Output the [x, y] coordinate of the center of the cell containing the given text.  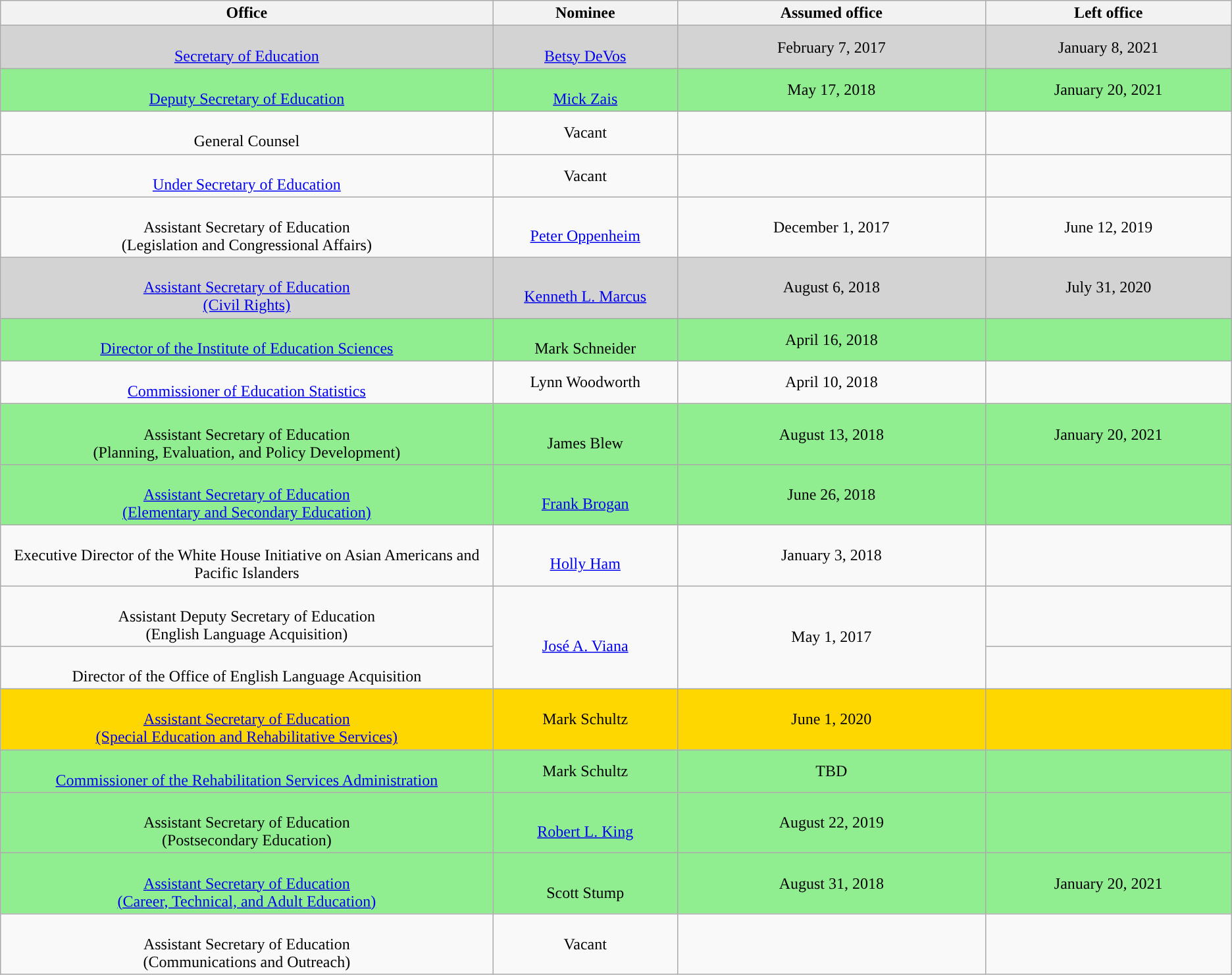
José A. Viana [586, 637]
July 31, 2020 [1108, 288]
August 6, 2018 [832, 288]
February 7, 2017 [832, 47]
August 31, 2018 [832, 883]
Office [247, 13]
May 1, 2017 [832, 637]
Director of the Institute of Education Sciences [247, 340]
Robert L. King [586, 823]
Commissioner of Education Statistics [247, 382]
Lynn Woodworth [586, 382]
August 13, 2018 [832, 434]
Assistant Secretary of Education(Planning, Evaluation, and Policy Development) [247, 434]
June 26, 2018 [832, 494]
General Counsel [247, 133]
Betsy DeVos [586, 47]
TBD [832, 772]
Deputy Secretary of Education [247, 90]
James Blew [586, 434]
Assistant Secretary of Education(Civil Rights) [247, 288]
June 1, 2020 [832, 720]
Left office [1108, 13]
January 3, 2018 [832, 555]
April 16, 2018 [832, 340]
Frank Brogan [586, 494]
June 12, 2019 [1108, 227]
May 17, 2018 [832, 90]
Holly Ham [586, 555]
Assistant Secretary of Education(Legislation and Congressional Affairs) [247, 227]
Assistant Secretary of Education(Career, Technical, and Adult Education) [247, 883]
Assistant Secretary of Education(Communications and Outreach) [247, 944]
April 10, 2018 [832, 382]
August 22, 2019 [832, 823]
Assistant Secretary of Education(Special Education and Rehabilitative Services) [247, 720]
Assistant Secretary of Education(Elementary and Secondary Education) [247, 494]
Scott Stump [586, 883]
Assistant Secretary of Education(Postsecondary Education) [247, 823]
Under Secretary of Education [247, 175]
Executive Director of the White House Initiative on Asian Americans and Pacific Islanders [247, 555]
Assumed office [832, 13]
January 8, 2021 [1108, 47]
Nominee [586, 13]
Assistant Deputy Secretary of Education(English Language Acquisition) [247, 616]
Commissioner of the Rehabilitation Services Administration [247, 772]
Peter Oppenheim [586, 227]
Kenneth L. Marcus [586, 288]
December 1, 2017 [832, 227]
Mick Zais [586, 90]
Secretary of Education [247, 47]
Mark Schneider [586, 340]
Director of the Office of English Language Acquisition [247, 668]
